Extract the [x, y] coordinate from the center of the cell holding the provided text.  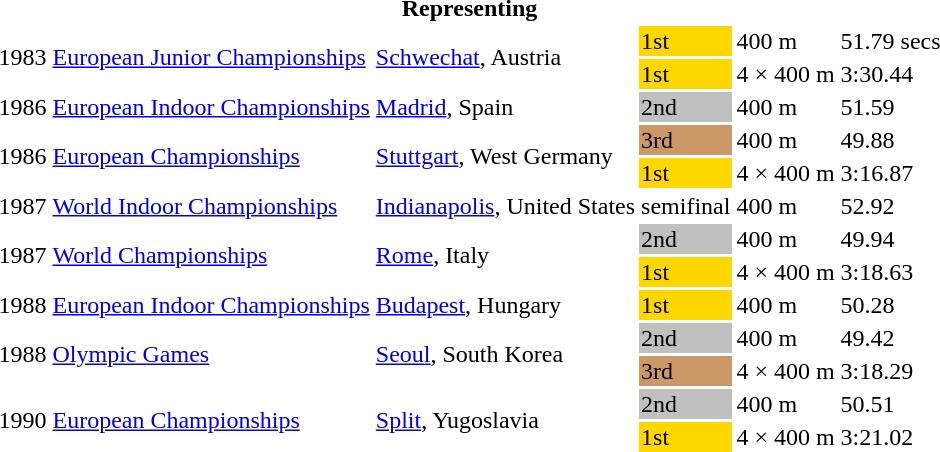
Seoul, South Korea [505, 354]
Madrid, Spain [505, 107]
World Indoor Championships [211, 206]
World Championships [211, 256]
Split, Yugoslavia [505, 420]
Budapest, Hungary [505, 305]
Schwechat, Austria [505, 58]
semifinal [686, 206]
Rome, Italy [505, 256]
European Junior Championships [211, 58]
Indianapolis, United States [505, 206]
Olympic Games [211, 354]
Stuttgart, West Germany [505, 156]
